Find where the given text appears and provide that cell's center as (X, Y) coordinate. 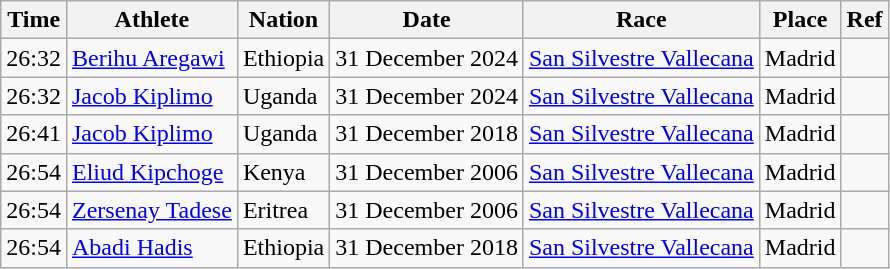
Abadi Hadis (152, 248)
Eliud Kipchoge (152, 172)
Athlete (152, 20)
Eritrea (283, 210)
Kenya (283, 172)
26:41 (34, 134)
Ref (864, 20)
Time (34, 20)
Place (800, 20)
Race (641, 20)
Nation (283, 20)
Berihu Aregawi (152, 58)
Zersenay Tadese (152, 210)
Date (427, 20)
